Scan for the cell matching the given text and deliver its [X, Y] coordinate at center. 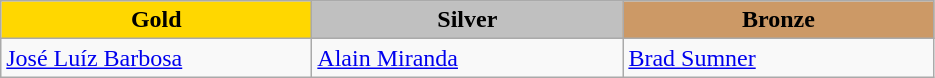
José Luíz Barbosa [156, 58]
Gold [156, 20]
Alain Miranda [468, 58]
Silver [468, 20]
Brad Sumner [778, 58]
Bronze [778, 20]
